Locate the cell with the specified text and output its [x, y] center coordinate. 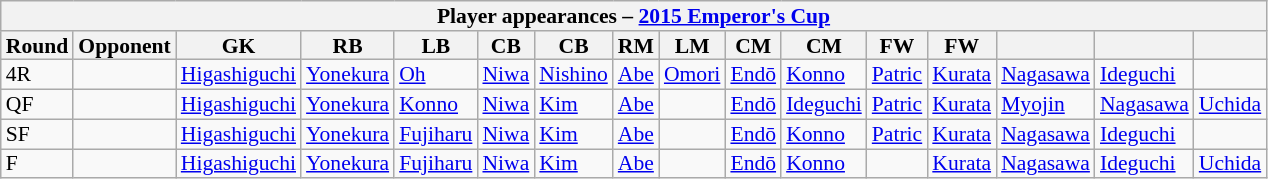
QF [38, 105]
Opponent [124, 46]
SF [38, 134]
GK [238, 46]
F [38, 164]
Round [38, 46]
LB [436, 46]
4R [38, 75]
Oh [436, 75]
Nishino [573, 75]
Omori [692, 75]
Myojin [1046, 105]
RM [636, 46]
LM [692, 46]
RB [348, 46]
Player appearances – 2015 Emperor's Cup [634, 16]
